Identify which cell holds the provided text, then report its [X, Y] central coordinate. 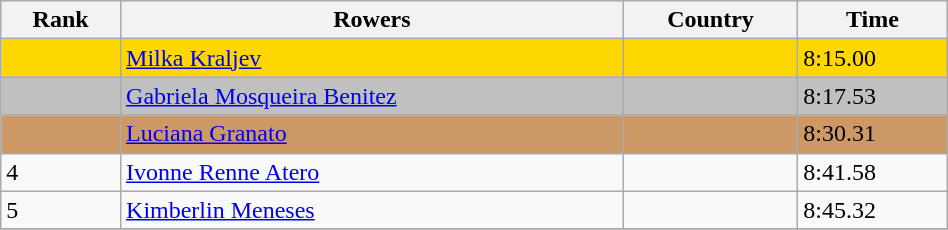
8:41.58 [873, 172]
Time [873, 20]
Milka Kraljev [372, 58]
Country [710, 20]
8:17.53 [873, 96]
5 [61, 210]
Rowers [372, 20]
4 [61, 172]
8:30.31 [873, 134]
Ivonne Renne Atero [372, 172]
Kimberlin Meneses [372, 210]
8:45.32 [873, 210]
Rank [61, 20]
8:15.00 [873, 58]
Luciana Granato [372, 134]
Gabriela Mosqueira Benitez [372, 96]
